Search for the cell housing the specified text and yield its (X, Y) center coordinate. 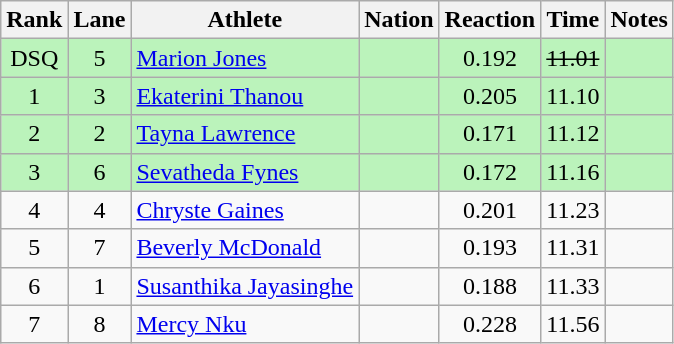
Rank (34, 20)
0.172 (490, 172)
Nation (399, 20)
11.16 (573, 172)
11.10 (573, 96)
Athlete (245, 20)
Susanthika Jayasinghe (245, 286)
Chryste Gaines (245, 210)
0.201 (490, 210)
Tayna Lawrence (245, 134)
0.171 (490, 134)
11.23 (573, 210)
0.228 (490, 324)
Marion Jones (245, 58)
0.205 (490, 96)
11.01 (573, 58)
Ekaterini Thanou (245, 96)
0.193 (490, 248)
11.56 (573, 324)
Lane (100, 20)
0.188 (490, 286)
8 (100, 324)
11.12 (573, 134)
Reaction (490, 20)
Beverly McDonald (245, 248)
Notes (639, 20)
Time (573, 20)
DSQ (34, 58)
0.192 (490, 58)
11.33 (573, 286)
Mercy Nku (245, 324)
Sevatheda Fynes (245, 172)
11.31 (573, 248)
